Locate the cell with the specified text and output its [x, y] center coordinate. 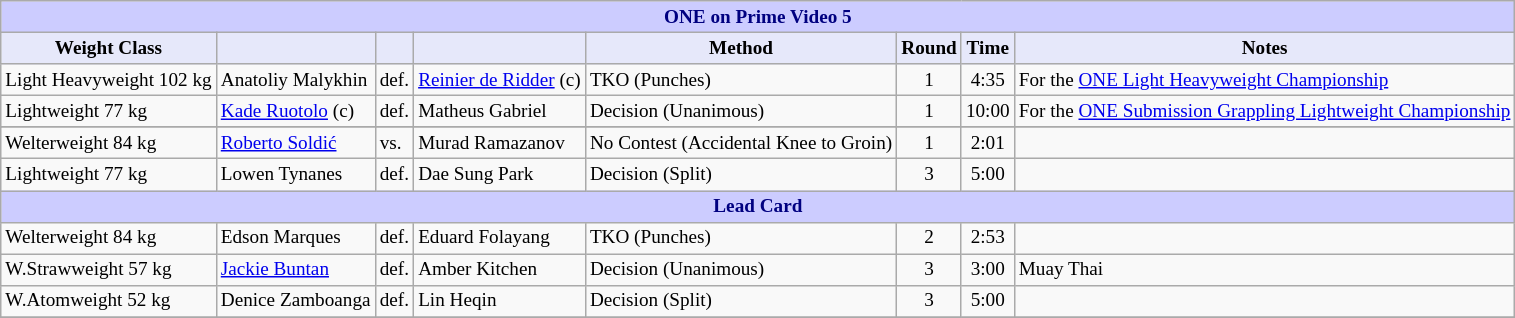
Round [930, 48]
2:53 [988, 238]
Method [740, 48]
Weight Class [108, 48]
For the ONE Light Heavyweight Championship [1264, 80]
Jackie Buntan [296, 270]
vs. [394, 143]
Muay Thai [1264, 270]
Eduard Folayang [500, 238]
Edson Marques [296, 238]
Murad Ramazanov [500, 143]
4:35 [988, 80]
Denice Zamboanga [296, 301]
Matheus Gabriel [500, 111]
No Contest (Accidental Knee to Groin) [740, 143]
ONE on Prime Video 5 [758, 17]
2 [930, 238]
Amber Kitchen [500, 270]
W.Strawweight 57 kg [108, 270]
Roberto Soldić [296, 143]
Lowen Tynanes [296, 175]
Reinier de Ridder (c) [500, 80]
Time [988, 48]
Dae Sung Park [500, 175]
10:00 [988, 111]
Kade Ruotolo (c) [296, 111]
Light Heavyweight 102 kg [108, 80]
3:00 [988, 270]
Lin Heqin [500, 301]
Lead Card [758, 206]
2:01 [988, 143]
Anatoliy Malykhin [296, 80]
Notes [1264, 48]
W.Atomweight 52 kg [108, 301]
For the ONE Submission Grappling Lightweight Championship [1264, 111]
